Pinpoint the cell where the given text exists, returning its (X, Y) midpoint coordinate. 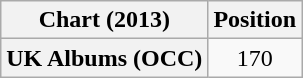
UK Albums (OCC) (104, 58)
170 (255, 58)
Position (255, 20)
Chart (2013) (104, 20)
